Find where the given text appears and provide that cell's center as [x, y] coordinate. 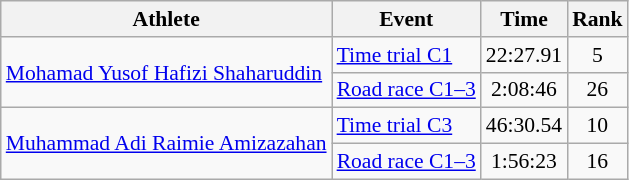
5 [598, 55]
1:56:23 [524, 162]
Mohamad Yusof Hafizi Shaharuddin [166, 72]
Muhammad Adi Raimie Amizazahan [166, 144]
2:08:46 [524, 90]
Rank [598, 19]
22:27.91 [524, 55]
26 [598, 90]
10 [598, 126]
Time trial C3 [406, 126]
Time trial C1 [406, 55]
Athlete [166, 19]
16 [598, 162]
46:30.54 [524, 126]
Event [406, 19]
Time [524, 19]
